Provide the (x, y) coordinate of the cell's center where the given text is located.  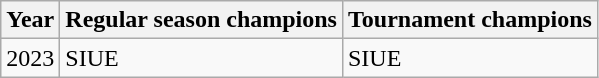
Regular season champions (202, 20)
Year (30, 20)
Tournament champions (470, 20)
2023 (30, 58)
